Detect which cell encompasses the target text, then output its [x, y] center coordinate. 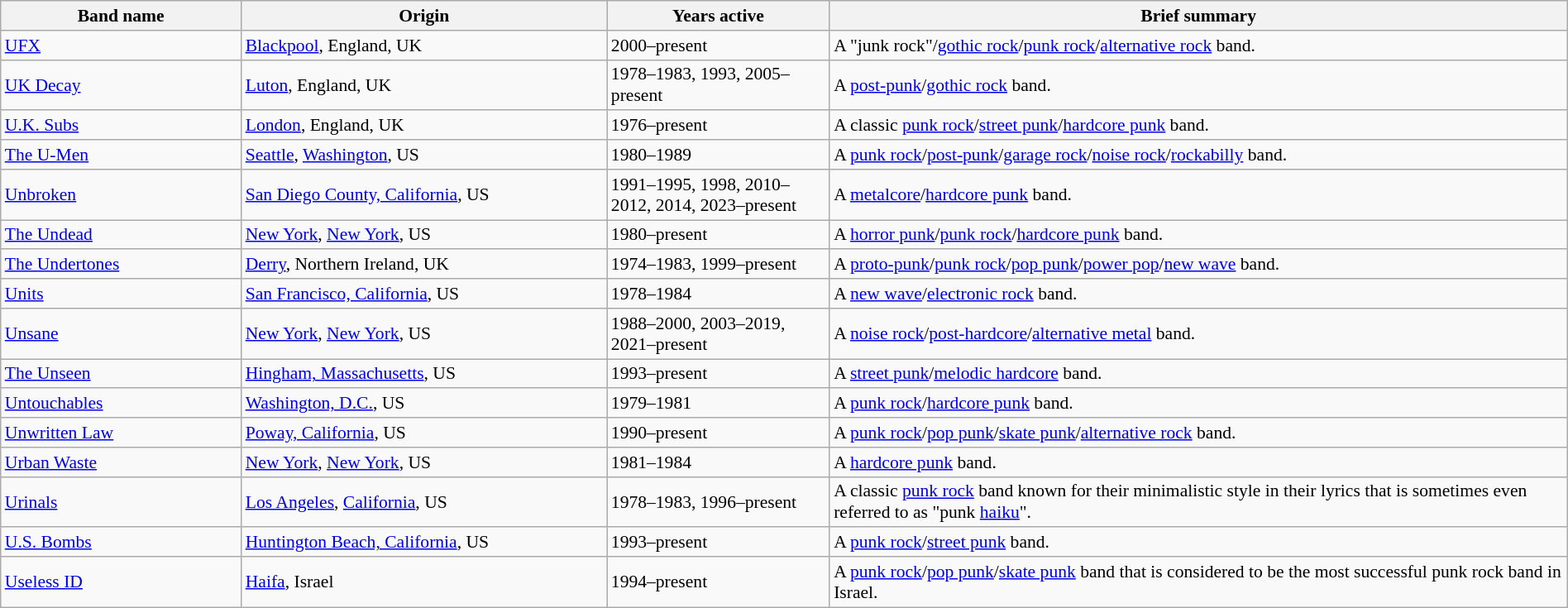
The Unseen [121, 374]
1980–1989 [718, 155]
Seattle, Washington, US [424, 155]
Band name [121, 16]
A horror punk/punk rock/hardcore punk band. [1198, 235]
A proto-punk/punk rock/pop punk/power pop/new wave band. [1198, 265]
UFX [121, 45]
Origin [424, 16]
Luton, England, UK [424, 84]
A new wave/electronic rock band. [1198, 294]
Years active [718, 16]
Derry, Northern Ireland, UK [424, 265]
Unbroken [121, 195]
UK Decay [121, 84]
San Francisco, California, US [424, 294]
1990–present [718, 433]
A punk rock/pop punk/skate punk/alternative rock band. [1198, 433]
Blackpool, England, UK [424, 45]
A punk rock/pop punk/skate punk band that is considered to be the most successful punk rock band in Israel. [1198, 582]
San Diego County, California, US [424, 195]
1980–present [718, 235]
Urban Waste [121, 462]
A classic punk rock band known for their minimalistic style in their lyrics that is sometimes even referred to as "punk haiku". [1198, 501]
A metalcore/hardcore punk band. [1198, 195]
A punk rock/street punk band. [1198, 543]
Unwritten Law [121, 433]
Hingham, Massachusetts, US [424, 374]
A noise rock/post-hardcore/alternative metal band. [1198, 334]
Urinals [121, 501]
1994–present [718, 582]
1991–1995, 1998, 2010–2012, 2014, 2023–present [718, 195]
A street punk/melodic hardcore band. [1198, 374]
1976–present [718, 126]
A hardcore punk band. [1198, 462]
Brief summary [1198, 16]
U.S. Bombs [121, 543]
Huntington Beach, California, US [424, 543]
Unsane [121, 334]
The Undead [121, 235]
1974–1983, 1999–present [718, 265]
2000–present [718, 45]
U.K. Subs [121, 126]
1979–1981 [718, 404]
London, England, UK [424, 126]
Units [121, 294]
Untouchables [121, 404]
1978–1983, 1996–present [718, 501]
1978–1983, 1993, 2005–present [718, 84]
A post-punk/gothic rock band. [1198, 84]
1981–1984 [718, 462]
A classic punk rock/street punk/hardcore punk band. [1198, 126]
The U-Men [121, 155]
Haifa, Israel [424, 582]
Washington, D.C., US [424, 404]
1978–1984 [718, 294]
A "junk rock"/gothic rock/punk rock/alternative rock band. [1198, 45]
1988–2000, 2003–2019, 2021–present [718, 334]
A punk rock/post-punk/garage rock/noise rock/rockabilly band. [1198, 155]
Useless ID [121, 582]
The Undertones [121, 265]
Poway, California, US [424, 433]
A punk rock/hardcore punk band. [1198, 404]
Los Angeles, California, US [424, 501]
